Return the (x, y) coordinate for the center point of the cell that contains the specified text.  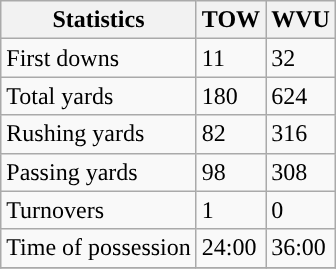
TOW (230, 20)
1 (230, 210)
82 (230, 134)
WVU (301, 20)
Passing yards (99, 172)
0 (301, 210)
624 (301, 96)
First downs (99, 58)
180 (230, 96)
36:00 (301, 248)
Total yards (99, 96)
Statistics (99, 20)
98 (230, 172)
Turnovers (99, 210)
316 (301, 134)
308 (301, 172)
11 (230, 58)
32 (301, 58)
Rushing yards (99, 134)
Time of possession (99, 248)
24:00 (230, 248)
